Find where the given text appears and provide that cell's center as [x, y] coordinate. 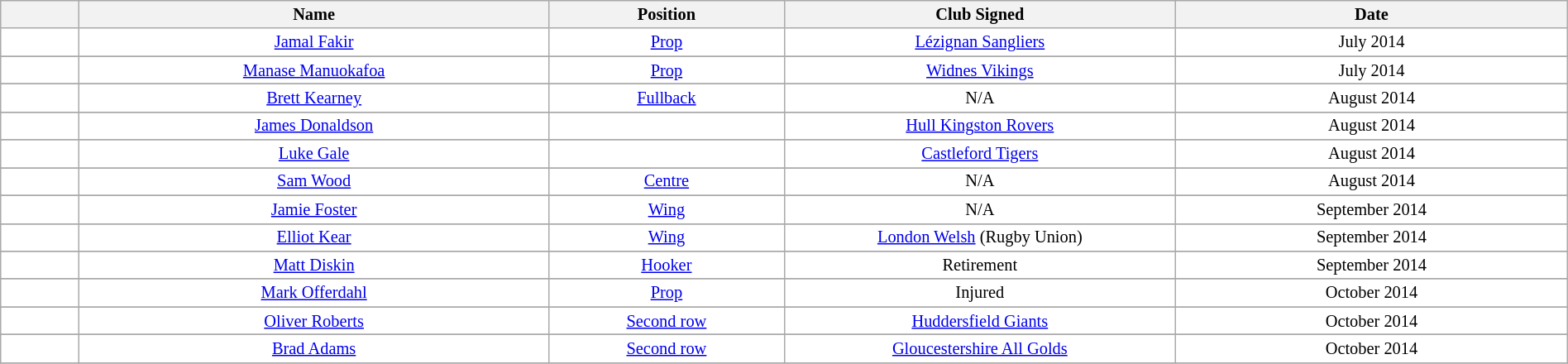
London Welsh (Rugby Union) [980, 237]
Brad Adams [313, 348]
Retirement [980, 265]
Date [1372, 14]
Injured [980, 293]
Castleford Tigers [980, 154]
Oliver Roberts [313, 321]
Manase Manuokafoa [313, 70]
Jamie Foster [313, 209]
Brett Kearney [313, 98]
Jamal Fakir [313, 42]
Hooker [667, 265]
Mark Offerdahl [313, 293]
Lézignan Sangliers [980, 42]
James Donaldson [313, 126]
Luke Gale [313, 154]
Centre [667, 181]
Fullback [667, 98]
Club Signed [980, 14]
Sam Wood [313, 181]
Huddersfield Giants [980, 321]
Hull Kingston Rovers [980, 126]
Position [667, 14]
Widnes Vikings [980, 70]
Name [313, 14]
Elliot Kear [313, 237]
Gloucestershire All Golds [980, 348]
Matt Diskin [313, 265]
